Scan for the cell matching the given text and deliver its [X, Y] coordinate at center. 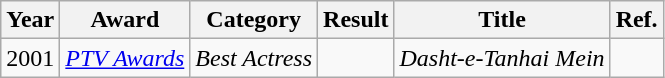
Award [125, 20]
Result [356, 20]
PTV Awards [125, 58]
2001 [30, 58]
Best Actress [254, 58]
Category [254, 20]
Title [502, 20]
Year [30, 20]
Dasht-e-Tanhai Mein [502, 58]
Ref. [636, 20]
